Return the (x, y) coordinate for the center point of the cell that contains the specified text.  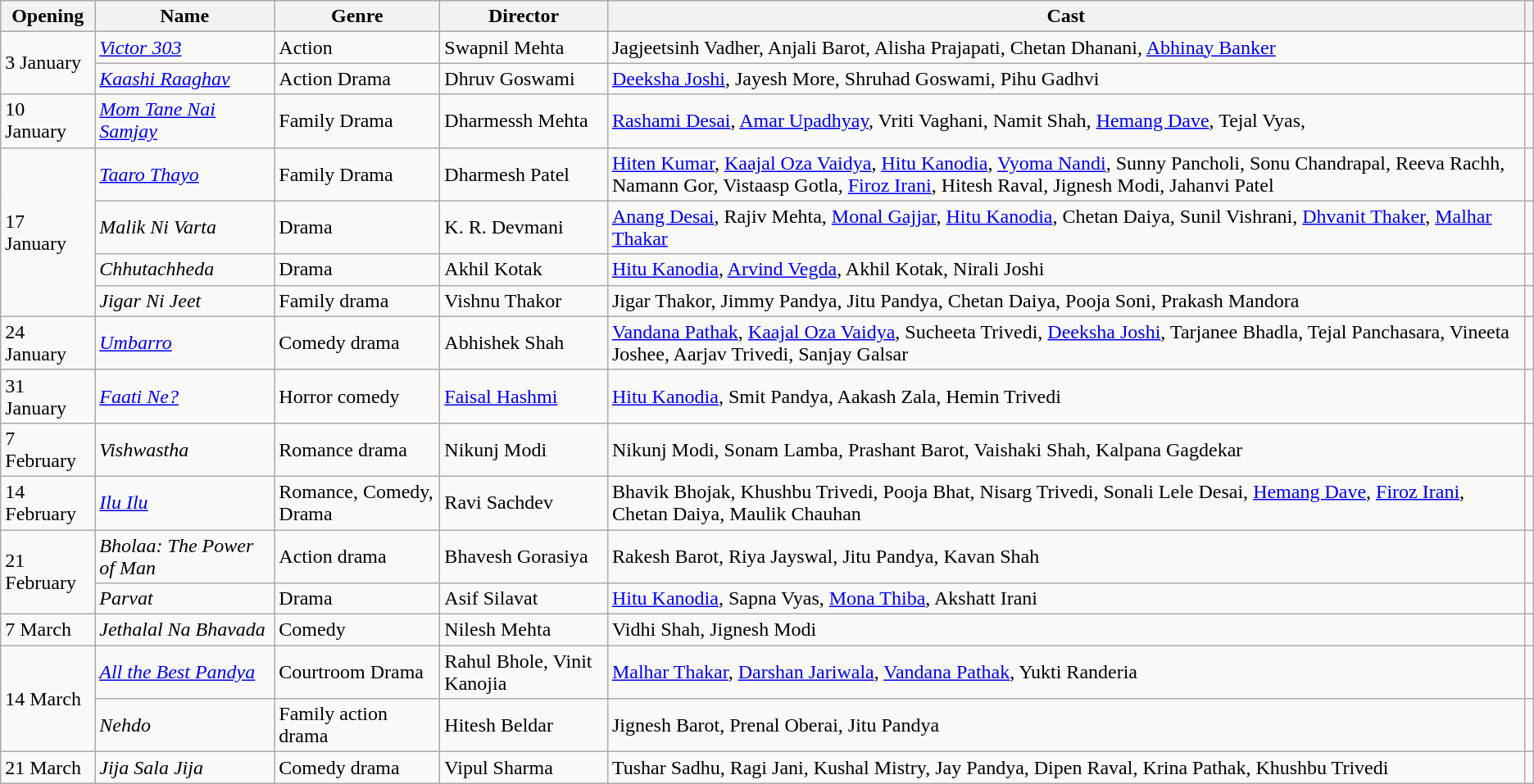
Jethalal Na Bhavada (185, 630)
Jagjeetsinh Vadher, Anjali Barot, Alisha Prajapati, Chetan Dhanani, Abhinay Banker (1065, 48)
Jignesh Barot, Prenal Oberai, Jitu Pandya (1065, 726)
All the Best Pandya (185, 672)
Romance, Comedy, Drama (357, 503)
17 January (48, 232)
Hitu Kanodia, Smit Pandya, Aakash Zala, Hemin Trivedi (1065, 397)
Jigar Thakor, Jimmy Pandya, Jitu Pandya, Chetan Daiya, Pooja Soni, Prakash Mandora (1065, 301)
Family action drama (357, 726)
Nilesh Mehta (524, 630)
Asif Silavat (524, 599)
Rakesh Barot, Riya Jayswal, Jitu Pandya, Kavan Shah (1065, 555)
Nikunj Modi (524, 449)
Ilu Ilu (185, 503)
Rahul Bhole, Vinit Kanojia (524, 672)
Hitu Kanodia, Arvind Vegda, Akhil Kotak, Nirali Joshi (1065, 270)
Dharmesh Patel (524, 174)
Cast (1065, 16)
Hitesh Beldar (524, 726)
Parvat (185, 599)
14 March (48, 699)
Hitu Kanodia, Sapna Vyas, Mona Thiba, Akshatt Irani (1065, 599)
7 March (48, 630)
Vandana Pathak, Kaajal Oza Vaidya, Sucheeta Trivedi, Deeksha Joshi, Tarjanee Bhadla, Tejal Panchasara, Vineeta Joshee, Aarjav Trivedi, Sanjay Galsar (1065, 342)
Kaashi Raaghav (185, 79)
Jigar Ni Jeet (185, 301)
Action Drama (357, 79)
Malhar Thakar, Darshan Jariwala, Vandana Pathak, Yukti Randeria (1065, 672)
Vidhi Shah, Jignesh Modi (1065, 630)
Action drama (357, 555)
Chhutachheda (185, 270)
Malik Ni Varta (185, 228)
Opening (48, 16)
31 January (48, 397)
Mom Tane Nai Samjay (185, 121)
Akhil Kotak (524, 270)
10 January (48, 121)
Dhruv Goswami (524, 79)
Action (357, 48)
Bhavesh Gorasiya (524, 555)
Faisal Hashmi (524, 397)
Bholaa: The Power of Man (185, 555)
7 February (48, 449)
Dharmessh Mehta (524, 121)
Swapnil Mehta (524, 48)
21 March (48, 768)
Family drama (357, 301)
Tushar Sadhu, Ragi Jani, Kushal Mistry, Jay Pandya, Dipen Raval, Krina Pathak, Khushbu Trivedi (1065, 768)
Vipul Sharma (524, 768)
Deeksha Joshi, Jayesh More, Shruhad Goswami, Pihu Gadhvi (1065, 79)
14 February (48, 503)
Taaro Thayo (185, 174)
Comedy (357, 630)
21 February (48, 572)
Victor 303 (185, 48)
Horror comedy (357, 397)
Romance drama (357, 449)
Vishwastha (185, 449)
Genre (357, 16)
Rashami Desai, Amar Upadhyay, Vriti Vaghani, Namit Shah, Hemang Dave, Tejal Vyas, (1065, 121)
Director (524, 16)
K. R. Devmani (524, 228)
3 January (48, 63)
Nehdo (185, 726)
Anang Desai, Rajiv Mehta, Monal Gajjar, Hitu Kanodia, Chetan Daiya, Sunil Vishrani, Dhvanit Thaker, Malhar Thakar (1065, 228)
Jija Sala Jija (185, 768)
Ravi Sachdev (524, 503)
Faati Ne? (185, 397)
Vishnu Thakor (524, 301)
24 January (48, 342)
Courtroom Drama (357, 672)
Nikunj Modi, Sonam Lamba, Prashant Barot, Vaishaki Shah, Kalpana Gagdekar (1065, 449)
Name (185, 16)
Abhishek Shah (524, 342)
Bhavik Bhojak, Khushbu Trivedi, Pooja Bhat, Nisarg Trivedi, Sonali Lele Desai, Hemang Dave, Firoz Irani, Chetan Daiya, Maulik Chauhan (1065, 503)
Umbarro (185, 342)
